Output the [X, Y] coordinate of the center of the cell containing the given text.  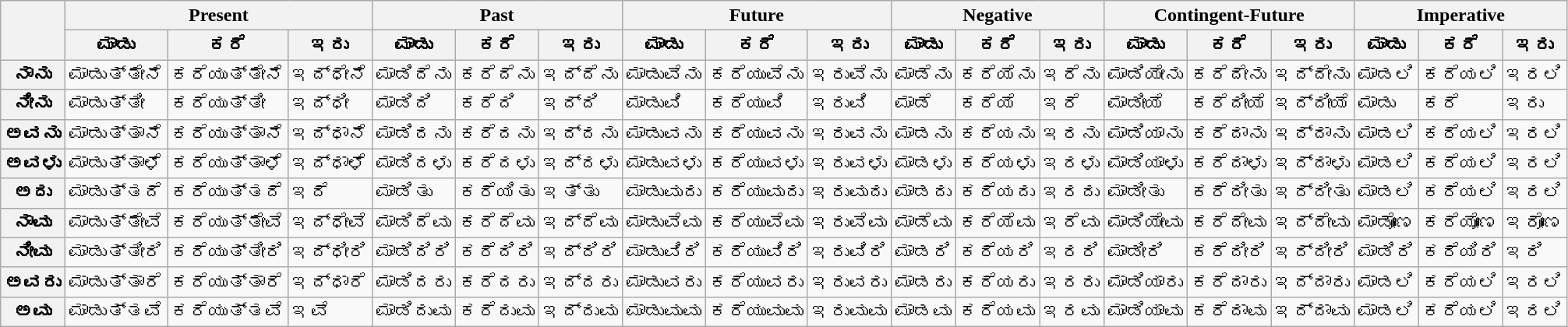
ಕರೆದಾರು [1230, 282]
ಮಾಡುತ್ತೀರಿ [117, 252]
ಕರೆಯನು [998, 134]
ಕರೆದರು [497, 282]
ಮಾಡಿತು [413, 193]
ಕರೆದಳು [497, 163]
ಮಾಡುತ್ತಾನೆ [117, 134]
ಇರಿ [1535, 252]
ಇವೆ [330, 311]
ಮಾಡಿಯಾರು [1146, 282]
Imperative [1460, 16]
ಕರೆದುವು [497, 311]
ಇದ್ಧೀ [330, 104]
ಮಾಡಿಯೇವು [1146, 223]
ನಾನು [33, 75]
ಇದ್ದರು [580, 282]
ಇರರಿ [1072, 252]
ಕರೆಯುವಿರಿ [756, 252]
ಕರೆದೆವು [497, 223]
Future [756, 16]
ಇದ್ದನು [580, 134]
ಇದ್ದಳು [580, 163]
ಕರೆಯರಿ [998, 252]
ಇರುವನು [849, 134]
ಮಾಡಿದಿರಿ [413, 252]
ಮಾಡುವಳು [664, 163]
ಇರದು [1072, 193]
ಇದ್ದಿ [580, 104]
ಇರುವುದು [849, 193]
ಕರೆಯುವೆನು [756, 75]
ಅವನು [33, 134]
ಇರೆವು [1072, 223]
ಮಾಡಿದೆನು [413, 75]
ಕರೆಯುವರು [756, 282]
ಮಾಡುವುವು [664, 311]
ಮಾಡಿದನು [413, 134]
ಇದ್ಧಾಳೆ [330, 163]
ಕರೆಯುವುವು [756, 311]
ಕರೆಯೆವು [998, 223]
ಮಾಡೀತು [1146, 193]
ಇದ್ಧಾನೆ [330, 134]
ಮಾಡುವಿರಿ [664, 252]
Present [218, 16]
ಕರೆಯುತ್ತದೆ [228, 193]
ಇದೆ [330, 193]
ಇದ್ದೀತು [1312, 193]
ಕರೆದೀತು [1230, 193]
ಮಾಡಿದಳು [413, 163]
ಮಾಡಳು [923, 163]
ಕರೆಯುತ್ತಾನೆ [228, 134]
ಕರೆದಿ [497, 104]
ಕರೆಯುವಿ [756, 104]
ಕರೆಯಳು [998, 163]
ಮಾಡಿರಿ [1387, 252]
ಇರುವಿ [849, 104]
ಮಾಡರಿ [923, 252]
ಇದ್ದಾಳು [1312, 163]
ಮಾಡಿದರು [413, 282]
ಕರೆಯುವುದು [756, 193]
ಕರೆದಾವು [1230, 311]
ಇರುವರು [849, 282]
ಇದ್ದುವು [580, 311]
ಮಾಡೆವು [923, 223]
ಕರೆಯವು [998, 311]
ನೀವು [33, 252]
ಮಾಡವು [923, 311]
ಕರೆಯುತ್ತೀ [228, 104]
ಇರಳು [1072, 163]
ಇರುವಿರಿ [849, 252]
ಕರೆಯದು [998, 193]
ಮಾಡುತ್ತಾಳೆ [117, 163]
Contingent-Future [1230, 16]
ಮಾಡುವರು [664, 282]
ಅವಳು [33, 163]
ಕರೆಯರು [998, 282]
ಅದು [33, 193]
ಇದ್ದಾನು [1312, 134]
ಮಾಡಿದೆವು [413, 223]
ಮಾಡುವನು [664, 134]
ಕರೆದನು [497, 134]
Negative [998, 16]
ಇತ್ತು [580, 193]
ಇದ್ಧೇನೆ [330, 75]
ಕರೆಯುತ್ತೇನೆ [228, 75]
ಮಾಡಿಯಾಳು [1146, 163]
ಮಾಡುತ್ತಾರೆ [117, 282]
ಮಾಡಿಯೇನು [1146, 75]
ಕರೆಯುತ್ತೇವೆ [228, 223]
ಕರೆಯುವನು [756, 134]
ಕರೆಯಿರಿ [1460, 252]
ಅವರು [33, 282]
ಮಾಡಿದುವು [413, 311]
ಮಾಡಿಯಾವು [1146, 311]
ಕರೆಯುವಳು [756, 163]
ಮಾಡೀಯೆ [1146, 104]
ಕರೆಯೆ [998, 104]
ಇದ್ದೆವು [580, 223]
ಕರೆದಿರಿ [497, 252]
ಕರೆದೇವು [1230, 223]
ನಾವು [33, 223]
ಇದ್ದಿರಿ [580, 252]
ಇದ್ದಾವು [1312, 311]
ಮಾಡಿದಿ [413, 104]
ಕರೆಯುತ್ತಾರೆ [228, 282]
ಮಾಡುವಿ [664, 104]
ಕರೆದೀಯೆ [1230, 104]
ಮಾಡೆ [923, 104]
ಮಾಡೀರಿ [1146, 252]
ಕರೆಯುವೆವು [756, 223]
ಮಾಡುತ್ತೀ [117, 104]
ಮಾಡುತ್ತೇವೆ [117, 223]
ಮಾಡರು [923, 282]
ಮಾಡುವುದು [664, 193]
ಇದ್ಧಾರೆ [330, 282]
ಇದ್ಧೇವೆ [330, 223]
ಇದ್ದೇನು [1312, 75]
ಮಾಡನು [923, 134]
ಮಾಡುವೆವು [664, 223]
ಇದ್ದೀರಿ [1312, 252]
ನೀನು [33, 104]
ಇದ್ದೇವು [1312, 223]
ಇರುವೆನು [849, 75]
ಕರೆದೇನು [1230, 75]
ಮಾಡೋಣ [1387, 223]
ಮಾಡುತ್ತೇನೆ [117, 75]
ಅವು [33, 311]
ಮಾಡದು [923, 193]
ಕರೆದಾಳು [1230, 163]
ಮಾಡುವೆನು [664, 75]
ಇರನು [1072, 134]
ಇರರು [1072, 282]
ಕರೆಯುತ್ತಾಳೆ [228, 163]
ಕರೆಯುತ್ತೀರಿ [228, 252]
ಕರೆದೀರಿ [1230, 252]
ಕರೆಯೆನು [998, 75]
Past [497, 16]
ಮಾಡುತ್ತವೆ [117, 311]
ಇದ್ಧೀರಿ [330, 252]
ಕರೆದೆನು [497, 75]
ಮಾಡಿಯಾನು [1146, 134]
ಇರುವುವು [849, 311]
ಇರುವೆವು [849, 223]
ಇರೆ [1072, 104]
ಇರವು [1072, 311]
ಇದ್ದೀಯೆ [1312, 104]
ಇರುವಳು [849, 163]
ಇರೆನು [1072, 75]
ಇದ್ದಾರು [1312, 282]
ಇದ್ದೆನು [580, 75]
ಕರೆಯಿತು [497, 193]
ಕರೆದಾನು [1230, 134]
ಮಾಡುತ್ತದೆ [117, 193]
ಕರೆಯೋಣ [1460, 223]
ಇರೋಣ [1535, 223]
ಮಾಡೆನು [923, 75]
ಕರೆಯುತ್ತವೆ [228, 311]
